Locate the cell with the specified text and output its [X, Y] center coordinate. 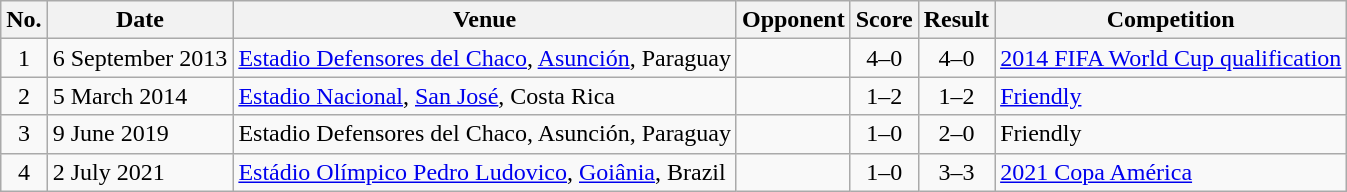
2014 FIFA World Cup qualification [1171, 58]
3–3 [956, 172]
No. [24, 20]
Opponent [793, 20]
9 June 2019 [140, 134]
Venue [485, 20]
5 March 2014 [140, 96]
Competition [1171, 20]
3 [24, 134]
2–0 [956, 134]
6 September 2013 [140, 58]
1 [24, 58]
4 [24, 172]
Estádio Olímpico Pedro Ludovico, Goiânia, Brazil [485, 172]
Date [140, 20]
Estadio Nacional, San José, Costa Rica [485, 96]
Result [956, 20]
2 July 2021 [140, 172]
Score [884, 20]
2021 Copa América [1171, 172]
2 [24, 96]
